Determine the [x, y] coordinate at the center of the cell enclosing the given text.  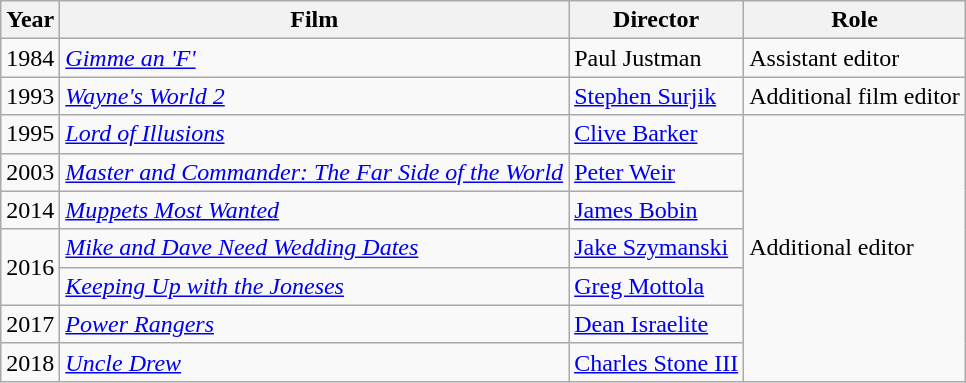
James Bobin [656, 210]
Paul Justman [656, 58]
Role [855, 20]
Additional film editor [855, 96]
1995 [30, 134]
Jake Szymanski [656, 248]
Power Rangers [314, 324]
Peter Weir [656, 172]
Master and Commander: The Far Side of the World [314, 172]
Stephen Surjik [656, 96]
Mike and Dave Need Wedding Dates [314, 248]
2016 [30, 267]
Uncle Drew [314, 362]
Additional editor [855, 248]
Director [656, 20]
2014 [30, 210]
2017 [30, 324]
Year [30, 20]
Keeping Up with the Joneses [314, 286]
Dean Israelite [656, 324]
2003 [30, 172]
Greg Mottola [656, 286]
Charles Stone III [656, 362]
Muppets Most Wanted [314, 210]
1993 [30, 96]
Clive Barker [656, 134]
2018 [30, 362]
Assistant editor [855, 58]
1984 [30, 58]
Gimme an 'F' [314, 58]
Wayne's World 2 [314, 96]
Film [314, 20]
Lord of Illusions [314, 134]
